Identify which cell holds the provided text, then report its (X, Y) central coordinate. 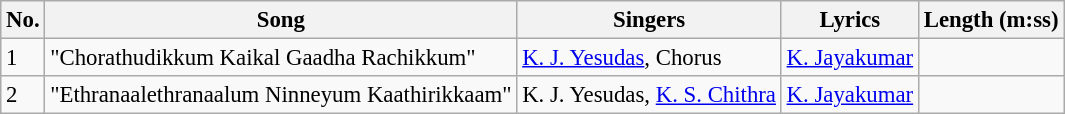
"Ethranaalethranaalum Ninneyum Kaathirikkaam" (281, 95)
Singers (649, 20)
K. J. Yesudas, Chorus (649, 58)
K. J. Yesudas, K. S. Chithra (649, 95)
"Chorathudikkum Kaikal Gaadha Rachikkum" (281, 58)
1 (23, 58)
2 (23, 95)
Lyrics (850, 20)
No. (23, 20)
Song (281, 20)
Length (m:ss) (990, 20)
